Provide the [X, Y] coordinate of the cell's center where the given text is located.  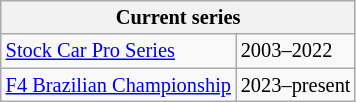
F4 Brazilian Championship [118, 85]
2023–present [296, 85]
2003–2022 [296, 51]
Stock Car Pro Series [118, 51]
Current series [178, 17]
